Find where the given text appears and provide that cell's center as (x, y) coordinate. 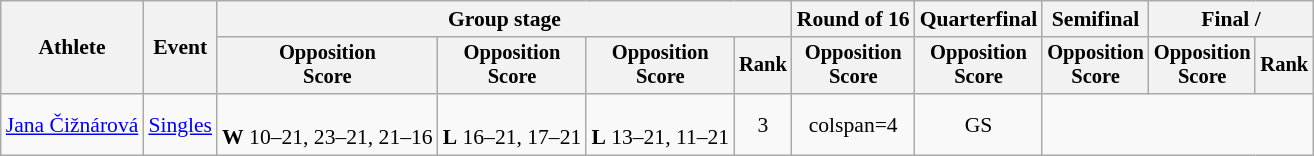
Athlete (72, 48)
Group stage (504, 19)
Round of 16 (854, 19)
Semifinal (1096, 19)
Singles (180, 124)
Event (180, 48)
Quarterfinal (979, 19)
W 10–21, 23–21, 21–16 (328, 124)
GS (979, 124)
Final / (1231, 19)
colspan=4 (854, 124)
3 (763, 124)
L 16–21, 17–21 (512, 124)
Jana Čižnárová (72, 124)
L 13–21, 11–21 (660, 124)
